Pinpoint the cell where the given text exists, returning its [X, Y] midpoint coordinate. 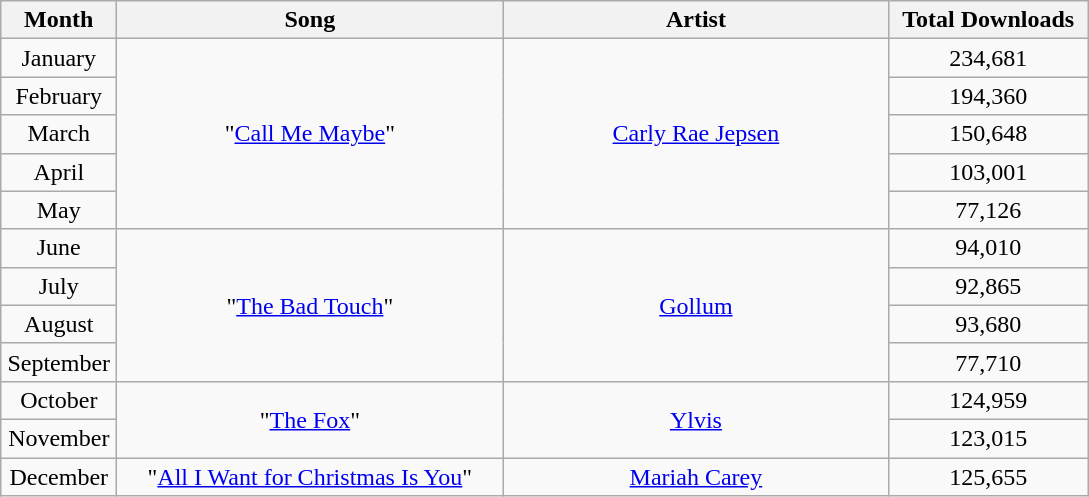
November [59, 438]
March [59, 134]
77,126 [988, 210]
Carly Rae Jepsen [696, 134]
Total Downloads [988, 20]
Month [59, 20]
77,710 [988, 362]
Artist [696, 20]
"All I Want for Christmas Is You" [310, 477]
August [59, 324]
94,010 [988, 248]
123,015 [988, 438]
103,001 [988, 172]
124,959 [988, 400]
Song [310, 20]
Gollum [696, 305]
150,648 [988, 134]
July [59, 286]
234,681 [988, 58]
February [59, 96]
Ylvis [696, 419]
"Call Me Maybe" [310, 134]
125,655 [988, 477]
92,865 [988, 286]
Mariah Carey [696, 477]
September [59, 362]
June [59, 248]
"The Fox" [310, 419]
April [59, 172]
194,360 [988, 96]
October [59, 400]
December [59, 477]
"The Bad Touch" [310, 305]
January [59, 58]
May [59, 210]
93,680 [988, 324]
